Determine the [x, y] coordinate at the center of the cell enclosing the given text.  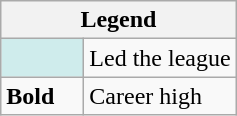
Career high [160, 96]
Legend [118, 20]
Led the league [160, 58]
Bold [42, 96]
